Extract the [x, y] coordinate from the center of the cell holding the provided text.  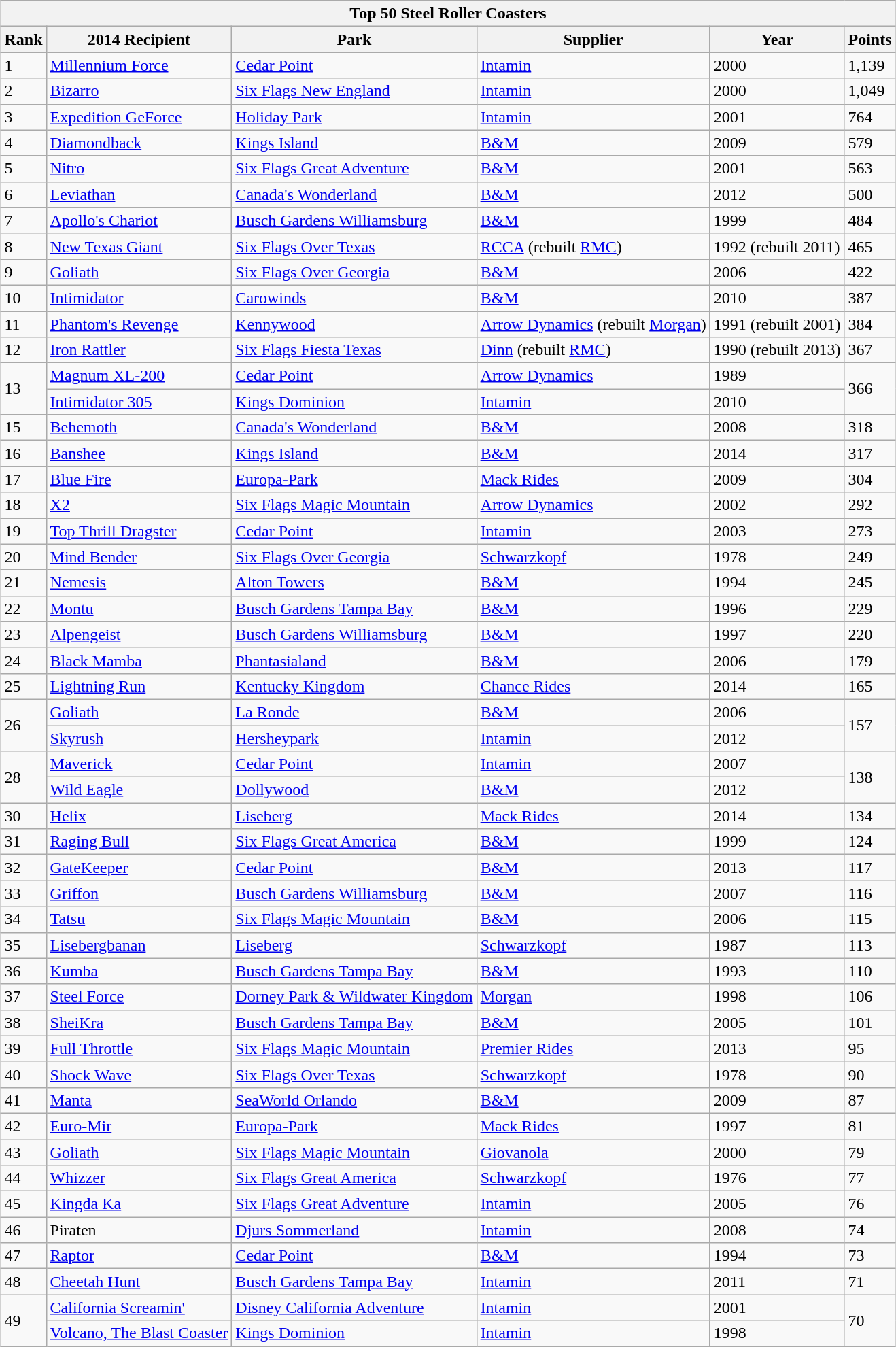
165 [870, 686]
134 [870, 816]
Lisebergbanan [139, 945]
Holiday Park [354, 117]
1996 [777, 609]
317 [870, 454]
47 [23, 1256]
764 [870, 117]
Premier Rides [593, 1048]
138 [870, 777]
33 [23, 893]
Morgan [593, 997]
7 [23, 220]
34 [23, 919]
157 [870, 725]
12 [23, 350]
563 [870, 169]
Whizzer [139, 1178]
SheiKra [139, 1023]
Griffon [139, 893]
1976 [777, 1178]
Apollo's Chariot [139, 220]
11 [23, 324]
Hersheypark [354, 738]
249 [870, 557]
1987 [777, 945]
2002 [777, 505]
SeaWorld Orlando [354, 1100]
Helix [139, 816]
Top Thrill Dragster [139, 531]
44 [23, 1178]
81 [870, 1126]
116 [870, 893]
1993 [777, 971]
Dollywood [354, 790]
1991 (rebuilt 2001) [777, 324]
Shock Wave [139, 1074]
Montu [139, 609]
95 [870, 1048]
13 [23, 389]
Steel Force [139, 997]
31 [23, 842]
Cheetah Hunt [139, 1282]
Nemesis [139, 583]
38 [23, 1023]
Chance Rides [593, 686]
106 [870, 997]
37 [23, 997]
Year [777, 39]
Dorney Park & Wildwater Kingdom [354, 997]
245 [870, 583]
40 [23, 1074]
Phantom's Revenge [139, 324]
RCCA (rebuilt RMC) [593, 246]
19 [23, 531]
32 [23, 868]
1,139 [870, 65]
Iron Rattler [139, 350]
Euro-Mir [139, 1126]
Supplier [593, 39]
Tatsu [139, 919]
8 [23, 246]
20 [23, 557]
384 [870, 324]
465 [870, 246]
La Ronde [354, 712]
76 [870, 1204]
18 [23, 505]
Expedition GeForce [139, 117]
113 [870, 945]
Skyrush [139, 738]
Full Throttle [139, 1048]
24 [23, 660]
220 [870, 634]
Kentucky Kingdom [354, 686]
22 [23, 609]
87 [870, 1100]
Bizarro [139, 91]
2014 Recipient [139, 39]
Rank [23, 39]
Park [354, 39]
79 [870, 1153]
New Texas Giant [139, 246]
1989 [777, 376]
Lightning Run [139, 686]
21 [23, 583]
Black Mamba [139, 660]
Leviathan [139, 194]
387 [870, 298]
366 [870, 389]
26 [23, 725]
Raptor [139, 1256]
70 [870, 1320]
422 [870, 272]
Kingda Ka [139, 1204]
49 [23, 1320]
Magnum XL-200 [139, 376]
Djurs Sommerland [354, 1230]
48 [23, 1282]
292 [870, 505]
500 [870, 194]
Dinn (rebuilt RMC) [593, 350]
17 [23, 479]
Mind Bender [139, 557]
4 [23, 143]
Six Flags Fiesta Texas [354, 350]
101 [870, 1023]
90 [870, 1074]
Blue Fire [139, 479]
273 [870, 531]
41 [23, 1100]
Banshee [139, 454]
Piraten [139, 1230]
10 [23, 298]
1990 (rebuilt 2013) [777, 350]
2011 [777, 1282]
117 [870, 868]
Points [870, 39]
Raging Bull [139, 842]
28 [23, 777]
9 [23, 272]
110 [870, 971]
Kumba [139, 971]
3 [23, 117]
Diamondback [139, 143]
484 [870, 220]
1992 (rebuilt 2011) [777, 246]
X2 [139, 505]
Manta [139, 1100]
GateKeeper [139, 868]
304 [870, 479]
California Screamin' [139, 1308]
30 [23, 816]
Phantasialand [354, 660]
179 [870, 660]
Top 50 Steel Roller Coasters [448, 14]
318 [870, 428]
Disney California Adventure [354, 1308]
Arrow Dynamics (rebuilt Morgan) [593, 324]
Behemoth [139, 428]
Alton Towers [354, 583]
2 [23, 91]
25 [23, 686]
23 [23, 634]
Kennywood [354, 324]
Maverick [139, 764]
Giovanola [593, 1153]
Alpengeist [139, 634]
2003 [777, 531]
6 [23, 194]
Six Flags New England [354, 91]
42 [23, 1126]
39 [23, 1048]
71 [870, 1282]
73 [870, 1256]
43 [23, 1153]
115 [870, 919]
Nitro [139, 169]
229 [870, 609]
36 [23, 971]
1 [23, 65]
124 [870, 842]
5 [23, 169]
77 [870, 1178]
Intimidator [139, 298]
579 [870, 143]
Millennium Force [139, 65]
Intimidator 305 [139, 402]
Volcano, The Blast Coaster [139, 1333]
Carowinds [354, 298]
35 [23, 945]
45 [23, 1204]
46 [23, 1230]
16 [23, 454]
15 [23, 428]
1,049 [870, 91]
74 [870, 1230]
Wild Eagle [139, 790]
367 [870, 350]
